Scan for the cell matching the given text and deliver its [X, Y] coordinate at center. 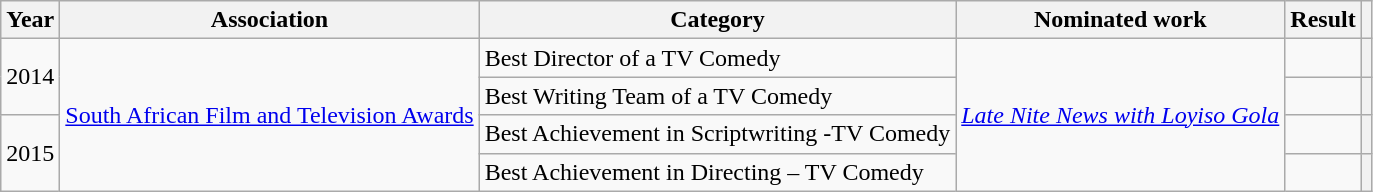
2015 [30, 153]
Best Achievement in Scriptwriting -TV Comedy [718, 134]
Association [270, 20]
Best Writing Team of a TV Comedy [718, 96]
Year [30, 20]
Result [1323, 20]
South African Film and Television Awards [270, 115]
Best Achievement in Directing – TV Comedy [718, 172]
Late Nite News with Loyiso Gola [1120, 115]
Nominated work [1120, 20]
2014 [30, 77]
Category [718, 20]
Best Director of a TV Comedy [718, 58]
